Output the [X, Y] coordinate of the center of the cell containing the given text.  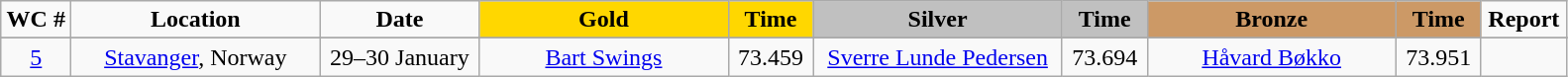
Sverre Lunde Pedersen [937, 57]
Gold [604, 20]
Date [400, 20]
WC # [36, 20]
5 [36, 57]
Bart Swings [604, 57]
Stavanger, Norway [196, 57]
73.694 [1104, 57]
Report [1523, 20]
29–30 January [400, 57]
Silver [937, 20]
Location [196, 20]
73.951 [1438, 57]
73.459 [771, 57]
Håvard Bøkko [1272, 57]
Bronze [1272, 20]
